Find where the given text appears and provide that cell's center as [X, Y] coordinate. 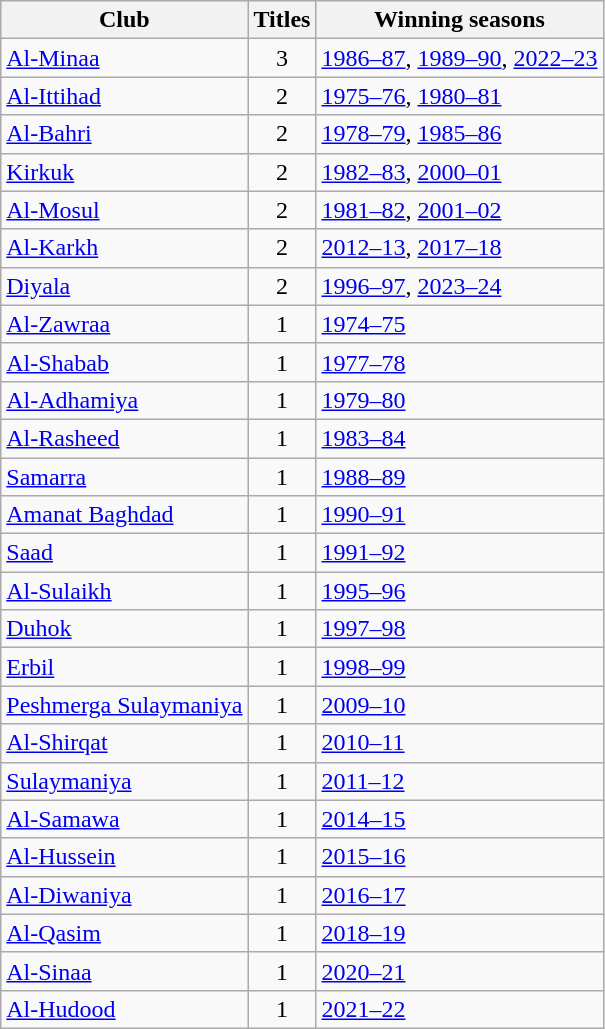
2016–17 [460, 895]
2020–21 [460, 971]
1977–78 [460, 362]
2011–12 [460, 781]
2021–22 [460, 1009]
1986–87, 1989–90, 2022–23 [460, 58]
2010–11 [460, 743]
Al-Sulaikh [124, 591]
Winning seasons [460, 20]
Amanat Baghdad [124, 515]
Samarra [124, 477]
Diyala [124, 286]
Club [124, 20]
1981–82, 2001–02 [460, 210]
1975–76, 1980–81 [460, 96]
Erbil [124, 667]
2014–15 [460, 819]
1988–89 [460, 477]
Al-Shirqat [124, 743]
Al-Samawa [124, 819]
2009–10 [460, 705]
Al-Diwaniya [124, 895]
3 [282, 58]
Duhok [124, 629]
Saad [124, 553]
1978–79, 1985–86 [460, 134]
1998–99 [460, 667]
Peshmerga Sulaymaniya [124, 705]
Al-Ittihad [124, 96]
1974–75 [460, 324]
Al-Hussein [124, 857]
1997–98 [460, 629]
Al-Karkh [124, 248]
Titles [282, 20]
Sulaymaniya [124, 781]
Al-Zawraa [124, 324]
2012–13, 2017–18 [460, 248]
1995–96 [460, 591]
1982–83, 2000–01 [460, 172]
1979–80 [460, 400]
1990–91 [460, 515]
1991–92 [460, 553]
1996–97, 2023–24 [460, 286]
Al-Rasheed [124, 438]
Al-Adhamiya [124, 400]
Al-Bahri [124, 134]
Al-Hudood [124, 1009]
2018–19 [460, 933]
2015–16 [460, 857]
1983–84 [460, 438]
Al-Minaa [124, 58]
Al-Sinaa [124, 971]
Al-Mosul [124, 210]
Al-Shabab [124, 362]
Al-Qasim [124, 933]
Kirkuk [124, 172]
